Extract the (X, Y) coordinate from the center of the cell holding the provided text.  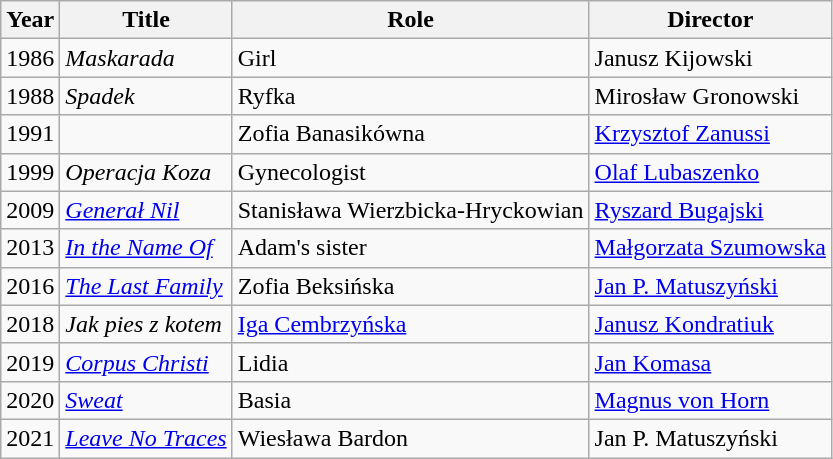
Ryfka (410, 96)
Lidia (410, 362)
In the Name Of (146, 248)
Zofia Beksińska (410, 286)
1986 (30, 58)
Stanisława Wierzbicka-Hryckowian (410, 210)
Adam's sister (410, 248)
Olaf Lubaszenko (710, 172)
Director (710, 20)
Wiesława Bardon (410, 438)
Spadek (146, 96)
Iga Cembrzyńska (410, 324)
Generał Nil (146, 210)
Jak pies z kotem (146, 324)
2013 (30, 248)
1988 (30, 96)
2020 (30, 400)
The Last Family (146, 286)
Jan Komasa (710, 362)
Basia (410, 400)
2016 (30, 286)
Operacja Koza (146, 172)
1991 (30, 134)
Magnus von Horn (710, 400)
2019 (30, 362)
Mirosław Gronowski (710, 96)
Zofia Banasikówna (410, 134)
Ryszard Bugajski (710, 210)
2018 (30, 324)
Krzysztof Zanussi (710, 134)
Corpus Christi (146, 362)
Janusz Kijowski (710, 58)
Leave No Traces (146, 438)
Girl (410, 58)
Sweat (146, 400)
1999 (30, 172)
Gynecologist (410, 172)
Maskarada (146, 58)
Janusz Kondratiuk (710, 324)
2021 (30, 438)
Role (410, 20)
Year (30, 20)
Title (146, 20)
Małgorzata Szumowska (710, 248)
2009 (30, 210)
